Search for the cell housing the specified text and yield its (X, Y) center coordinate. 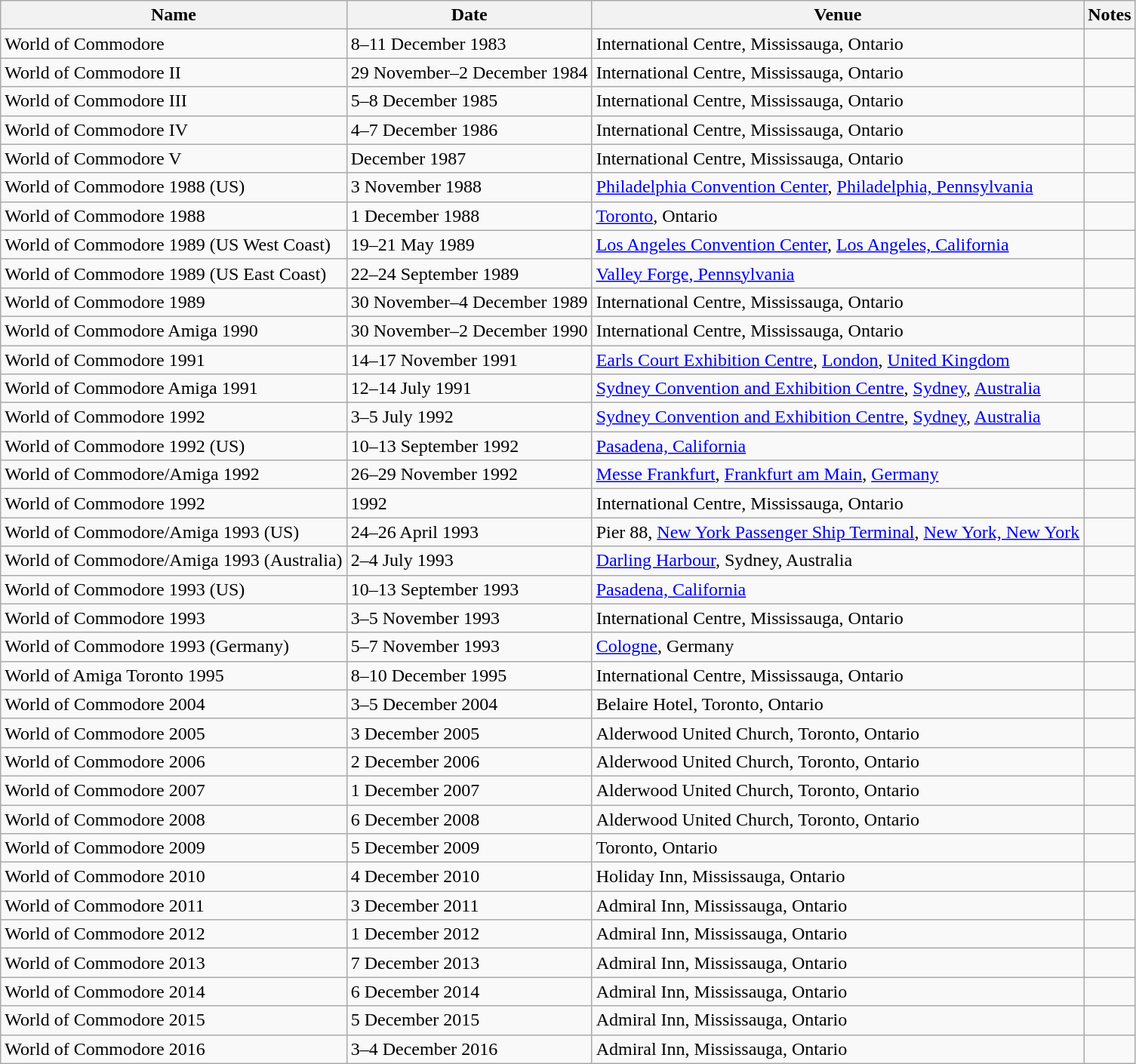
2 December 2006 (469, 761)
World of Commodore/Amiga 1993 (Australia) (174, 561)
Holiday Inn, Mississauga, Ontario (838, 877)
Darling Harbour, Sydney, Australia (838, 561)
World of Commodore 2007 (174, 790)
World of Commodore 1993 (174, 618)
8–11 December 1983 (469, 44)
3–5 November 1993 (469, 618)
2–4 July 1993 (469, 561)
World of Commodore 2006 (174, 761)
World of Commodore 2016 (174, 1049)
5–7 November 1993 (469, 647)
World of Commodore 2008 (174, 819)
Date (469, 15)
World of Commodore 2014 (174, 992)
3–5 December 2004 (469, 704)
29 November–2 December 1984 (469, 72)
1992 (469, 503)
World of Commodore 2011 (174, 906)
Messe Frankfurt, Frankfurt am Main, Germany (838, 475)
World of Commodore 2009 (174, 848)
World of Commodore II (174, 72)
World of Commodore 1989 (US East Coast) (174, 273)
10–13 September 1993 (469, 589)
World of Commodore 2004 (174, 704)
World of Commodore 2015 (174, 1020)
World of Commodore Amiga 1991 (174, 389)
World of Commodore 1991 (174, 360)
World of Commodore (174, 44)
World of Commodore 1993 (US) (174, 589)
30 November–4 December 1989 (469, 302)
3 November 1988 (469, 187)
3–4 December 2016 (469, 1049)
Venue (838, 15)
5 December 2009 (469, 848)
Earls Court Exhibition Centre, London, United Kingdom (838, 360)
World of Commodore 2005 (174, 733)
Philadelphia Convention Center, Philadelphia, Pennsylvania (838, 187)
7 December 2013 (469, 963)
Pier 88, New York Passenger Ship Terminal, New York, New York (838, 532)
6 December 2014 (469, 992)
World of Commodore V (174, 158)
1 December 2007 (469, 790)
4 December 2010 (469, 877)
3–5 July 1992 (469, 417)
World of Amiga Toronto 1995 (174, 675)
14–17 November 1991 (469, 360)
6 December 2008 (469, 819)
World of Commodore Amiga 1990 (174, 331)
1 December 2012 (469, 934)
Los Angeles Convention Center, Los Angeles, California (838, 244)
Valley Forge, Pennsylvania (838, 273)
5–8 December 1985 (469, 101)
19–21 May 1989 (469, 244)
World of Commodore 1989 (US West Coast) (174, 244)
26–29 November 1992 (469, 475)
World of Commodore 2012 (174, 934)
World of Commodore IV (174, 130)
24–26 April 1993 (469, 532)
4–7 December 1986 (469, 130)
World of Commodore 1988 (174, 216)
World of Commodore 1993 (Germany) (174, 647)
10–13 September 1992 (469, 446)
World of Commodore/Amiga 1992 (174, 475)
5 December 2015 (469, 1020)
8–10 December 1995 (469, 675)
Cologne, Germany (838, 647)
3 December 2011 (469, 906)
12–14 July 1991 (469, 389)
3 December 2005 (469, 733)
Belaire Hotel, Toronto, Ontario (838, 704)
World of Commodore 1992 (US) (174, 446)
World of Commodore 1989 (174, 302)
Name (174, 15)
1 December 1988 (469, 216)
World of Commodore/Amiga 1993 (US) (174, 532)
World of Commodore III (174, 101)
World of Commodore 1988 (US) (174, 187)
World of Commodore 2010 (174, 877)
December 1987 (469, 158)
Notes (1110, 15)
22–24 September 1989 (469, 273)
30 November–2 December 1990 (469, 331)
World of Commodore 2013 (174, 963)
